Pinpoint the cell where the given text exists, returning its (X, Y) midpoint coordinate. 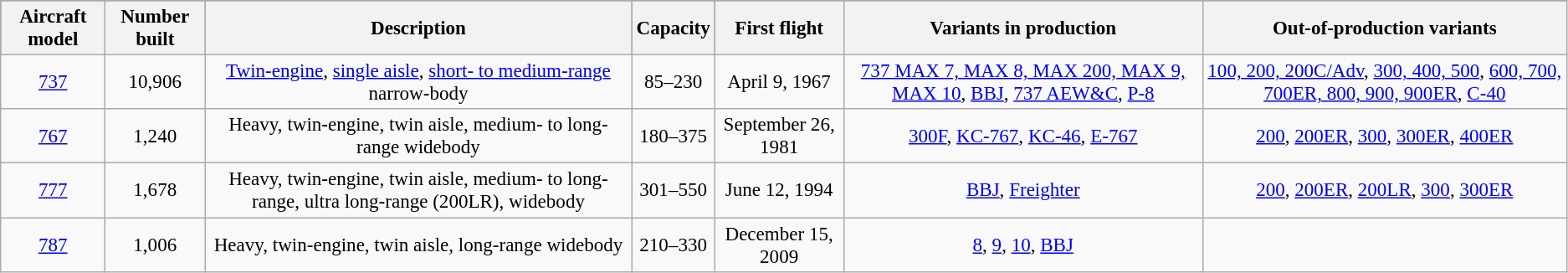
Out-of-production variants (1384, 28)
September 26, 1981 (779, 136)
301–550 (673, 191)
100, 200, 200C/Adv, 300, 400, 500, 600, 700, 700ER, 800, 900, 900ER, C-40 (1384, 82)
1,006 (156, 245)
10,906 (156, 82)
Number built (156, 28)
Description (418, 28)
1,240 (156, 136)
180–375 (673, 136)
First flight (779, 28)
787 (54, 245)
210–330 (673, 245)
777 (54, 191)
Heavy, twin-engine, twin aisle, long-range widebody (418, 245)
767 (54, 136)
200, 200ER, 200LR, 300, 300ER (1384, 191)
December 15, 2009 (779, 245)
Aircraft model (54, 28)
8, 9, 10, BBJ (1022, 245)
737 (54, 82)
BBJ, Freighter (1022, 191)
200, 200ER, 300, 300ER, 400ER (1384, 136)
Twin‑engine, single aisle, short- to medium-range narrow-body (418, 82)
June 12, 1994 (779, 191)
300F, KC-767, KC-46, E-767 (1022, 136)
April 9, 1967 (779, 82)
737 MAX 7, MAX 8, MAX 200, MAX 9, MAX 10, BBJ, 737 AEW&C, P-8 (1022, 82)
Variants in production (1022, 28)
1,678 (156, 191)
Heavy, twin-engine, twin aisle, medium- to long-range, ultra long-range (200LR), widebody (418, 191)
Heavy, twin-engine, twin aisle, medium- to long-range widebody (418, 136)
85–230 (673, 82)
Capacity (673, 28)
